From the cell containing the given text, extract its center point as (X, Y) coordinate. 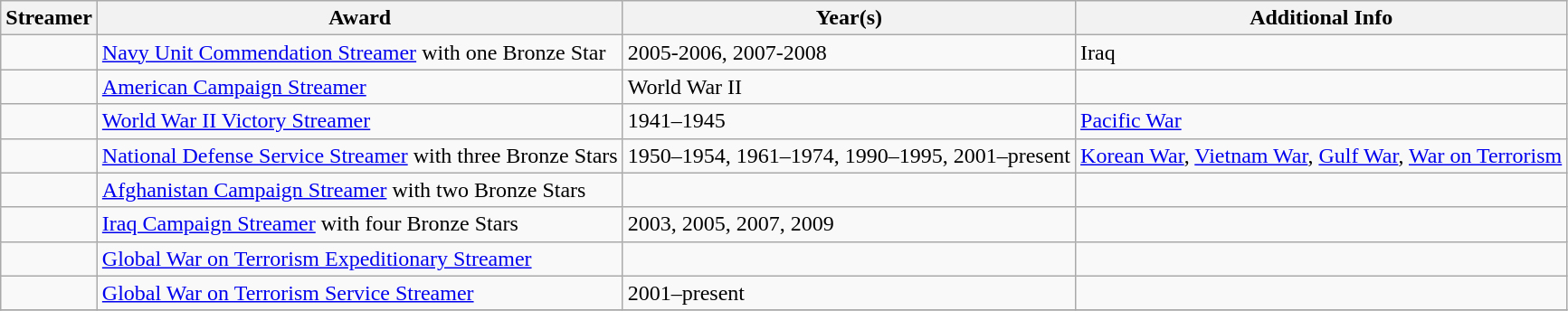
2005-2006, 2007-2008 (849, 52)
Afghanistan Campaign Streamer with two Bronze Stars (360, 190)
Year(s) (849, 18)
Award (360, 18)
Pacific War (1321, 121)
2001–present (849, 293)
National Defense Service Streamer with three Bronze Stars (360, 155)
Navy Unit Commendation Streamer with one Bronze Star (360, 52)
Iraq (1321, 52)
World War II (849, 87)
World War II Victory Streamer (360, 121)
1941–1945 (849, 121)
Streamer (49, 18)
2003, 2005, 2007, 2009 (849, 224)
Global War on Terrorism Service Streamer (360, 293)
Global War on Terrorism Expeditionary Streamer (360, 259)
1950–1954, 1961–1974, 1990–1995, 2001–present (849, 155)
Korean War, Vietnam War, Gulf War, War on Terrorism (1321, 155)
Additional Info (1321, 18)
Iraq Campaign Streamer with four Bronze Stars (360, 224)
American Campaign Streamer (360, 87)
